Output the (x, y) coordinate of the center of the cell containing the given text.  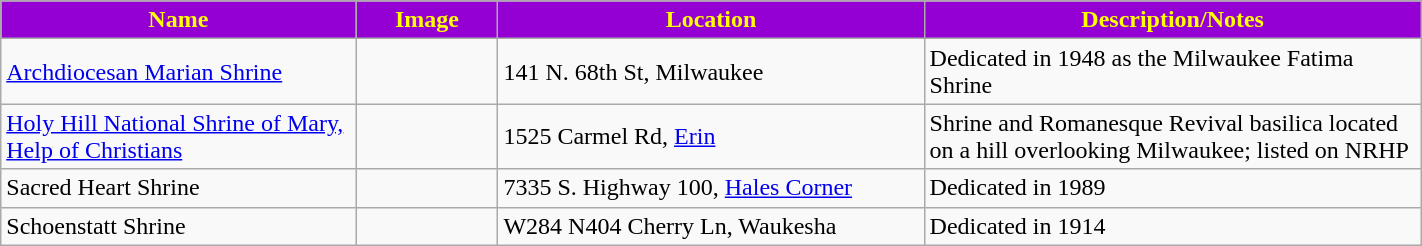
Name (178, 20)
Location (711, 20)
Sacred Heart Shrine (178, 188)
W284 N404 Cherry Ln, Waukesha (711, 226)
Dedicated in 1948 as the Milwaukee Fatima Shrine (1172, 72)
1525 Carmel Rd, Erin (711, 136)
Shrine and Romanesque Revival basilica located on a hill overlooking Milwaukee; listed on NRHP (1172, 136)
Archdiocesan Marian Shrine (178, 72)
Schoenstatt Shrine (178, 226)
Image (427, 20)
Dedicated in 1989 (1172, 188)
Description/Notes (1172, 20)
141 N. 68th St, Milwaukee (711, 72)
Holy Hill National Shrine of Mary, Help of Christians (178, 136)
Dedicated in 1914 (1172, 226)
7335 S. Highway 100, Hales Corner (711, 188)
